Detect which cell encompasses the target text, then output its (X, Y) center coordinate. 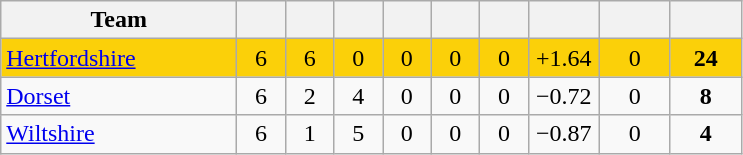
8 (706, 96)
Hertfordshire (119, 58)
−0.87 (564, 134)
24 (706, 58)
Wiltshire (119, 134)
Team (119, 20)
1 (310, 134)
−0.72 (564, 96)
2 (310, 96)
Dorset (119, 96)
5 (358, 134)
+1.64 (564, 58)
